Scan for the cell matching the given text and deliver its (X, Y) coordinate at center. 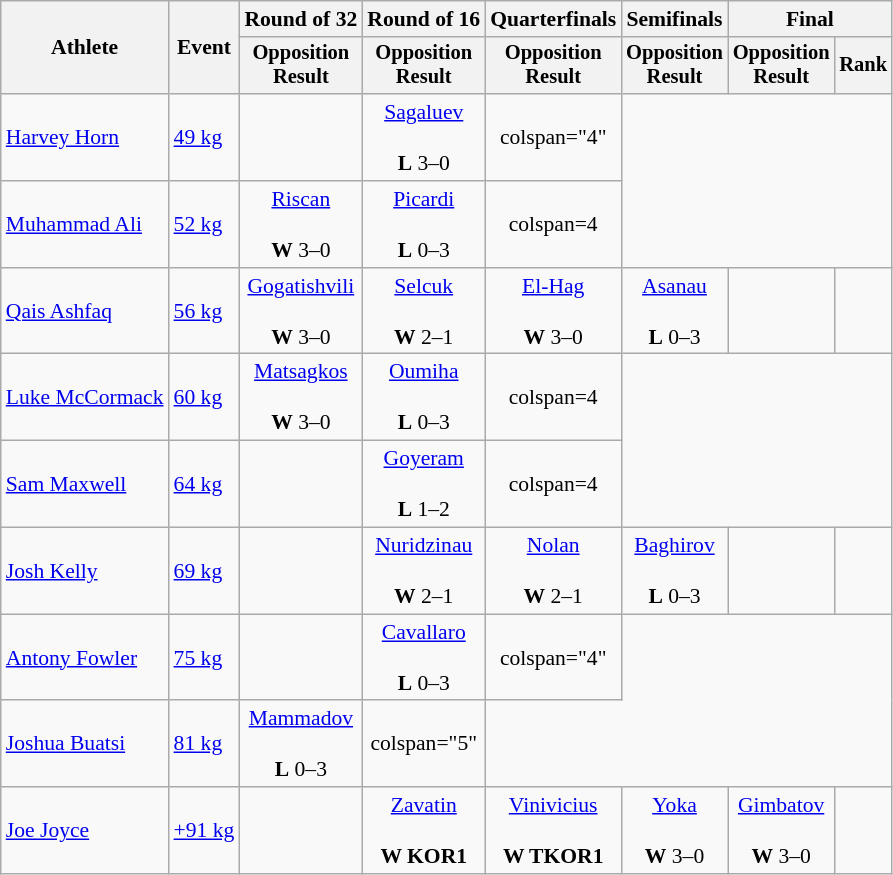
Qais Ashfaq (85, 312)
Picardi L 0–3 (424, 224)
Quarterfinals (553, 19)
RiscanW 3–0 (300, 224)
Round of 16 (424, 19)
Nuridzinau W 2–1 (424, 572)
Event (204, 48)
El-Hag W 3–0 (553, 312)
MatsagkosW 3–0 (300, 398)
Vinivicius W TKOR1 (553, 830)
Round of 32 (300, 19)
MammadovL 0–3 (300, 744)
Sam Maxwell (85, 484)
SagaluevL 3–0 (424, 138)
64 kg (204, 484)
Asanau L 0–3 (674, 312)
Josh Kelly (85, 572)
49 kg (204, 138)
56 kg (204, 312)
Rank (863, 66)
GogatishviliW 3–0 (300, 312)
69 kg (204, 572)
Zavatin W KOR1 (424, 830)
Antony Fowler (85, 658)
Oumiha L 0–3 (424, 398)
Nolan W 2–1 (553, 572)
Joshua Buatsi (85, 744)
Harvey Horn (85, 138)
Final (810, 19)
Yoka W 3–0 (674, 830)
SelcukW 2–1 (424, 312)
Gimbatov W 3–0 (782, 830)
52 kg (204, 224)
60 kg (204, 398)
Athlete (85, 48)
Muhammad Ali (85, 224)
Cavallaro L 0–3 (424, 658)
+91 kg (204, 830)
75 kg (204, 658)
Goyeram L 1–2 (424, 484)
Baghirov L 0–3 (674, 572)
Luke McCormack (85, 398)
Semifinals (674, 19)
colspan="5" (424, 744)
81 kg (204, 744)
Joe Joyce (85, 830)
